Find where the given text appears and provide that cell's center as [x, y] coordinate. 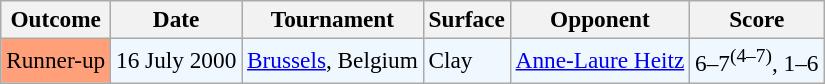
Runner-up [56, 60]
Surface [466, 19]
16 July 2000 [176, 60]
Clay [466, 60]
Opponent [600, 19]
Brussels, Belgium [332, 60]
Anne-Laure Heitz [600, 60]
Date [176, 19]
6–7(4–7), 1–6 [757, 60]
Outcome [56, 19]
Tournament [332, 19]
Score [757, 19]
